Return [x, y] of the center of cell containing provided text 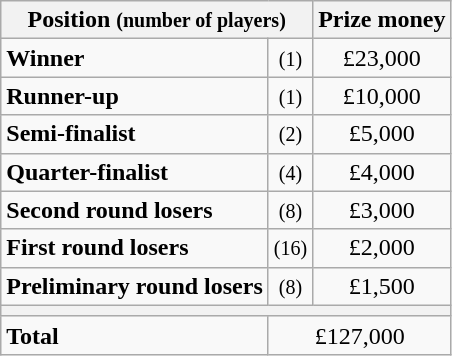
Position (number of players) [157, 20]
Total [135, 335]
(4) [290, 172]
Winner [135, 58]
Runner-up [135, 96]
£2,000 [382, 248]
£127,000 [360, 335]
£5,000 [382, 134]
First round losers [135, 248]
(16) [290, 248]
Second round losers [135, 210]
£10,000 [382, 96]
Quarter-finalist [135, 172]
Preliminary round losers [135, 286]
£23,000 [382, 58]
Semi-finalist [135, 134]
£3,000 [382, 210]
(2) [290, 134]
£1,500 [382, 286]
Prize money [382, 20]
£4,000 [382, 172]
